Return the [x, y] coordinate for the center point of the cell that contains the specified text.  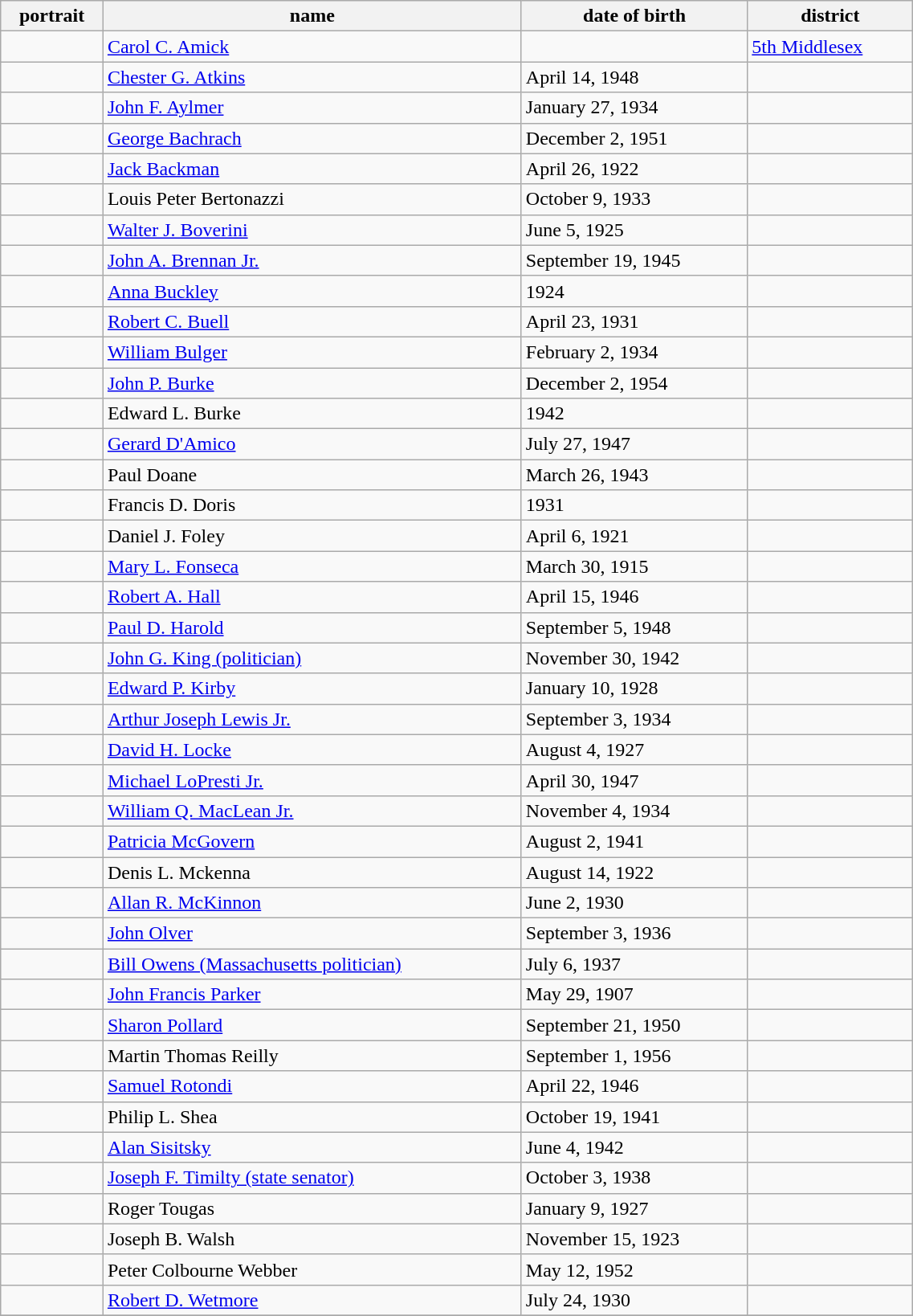
January 9, 1927 [634, 1208]
July 6, 1937 [634, 964]
Joseph B. Walsh [312, 1239]
May 29, 1907 [634, 995]
Roger Tougas [312, 1208]
September 1, 1956 [634, 1056]
November 30, 1942 [634, 658]
Anna Buckley [312, 291]
district [830, 16]
Joseph F. Timilty (state senator) [312, 1178]
Sharon Pollard [312, 1025]
December 2, 1954 [634, 383]
August 2, 1941 [634, 841]
Robert A. Hall [312, 597]
George Bachrach [312, 138]
June 4, 1942 [634, 1147]
Robert C. Buell [312, 321]
name [312, 16]
April 14, 1948 [634, 77]
December 2, 1951 [634, 138]
March 30, 1915 [634, 566]
Martin Thomas Reilly [312, 1056]
April 6, 1921 [634, 536]
Arthur Joseph Lewis Jr. [312, 719]
John G. King (politician) [312, 658]
October 19, 1941 [634, 1117]
July 27, 1947 [634, 444]
September 5, 1948 [634, 627]
July 24, 1930 [634, 1300]
Carol C. Amick [312, 47]
Edward P. Kirby [312, 689]
Patricia McGovern [312, 841]
Philip L. Shea [312, 1117]
1924 [634, 291]
August 14, 1922 [634, 872]
April 23, 1931 [634, 321]
Jack Backman [312, 169]
William Q. MacLean Jr. [312, 811]
August 4, 1927 [634, 750]
January 27, 1934 [634, 108]
September 3, 1934 [634, 719]
January 10, 1928 [634, 689]
April 30, 1947 [634, 780]
John A. Brennan Jr. [312, 260]
Daniel J. Foley [312, 536]
June 2, 1930 [634, 903]
Louis Peter Bertonazzi [312, 199]
February 2, 1934 [634, 352]
Robert D. Wetmore [312, 1300]
October 9, 1933 [634, 199]
Chester G. Atkins [312, 77]
Alan Sisitsky [312, 1147]
Samuel Rotondi [312, 1086]
September 19, 1945 [634, 260]
April 26, 1922 [634, 169]
Paul D. Harold [312, 627]
1931 [634, 505]
Paul Doane [312, 475]
Francis D. Doris [312, 505]
John Olver [312, 934]
June 5, 1925 [634, 230]
Bill Owens (Massachusetts politician) [312, 964]
November 15, 1923 [634, 1239]
October 3, 1938 [634, 1178]
portrait [52, 16]
Michael LoPresti Jr. [312, 780]
John F. Aylmer [312, 108]
5th Middlesex [830, 47]
November 4, 1934 [634, 811]
David H. Locke [312, 750]
May 12, 1952 [634, 1269]
Allan R. McKinnon [312, 903]
Edward L. Burke [312, 414]
William Bulger [312, 352]
Gerard D'Amico [312, 444]
April 22, 1946 [634, 1086]
Walter J. Boverini [312, 230]
John P. Burke [312, 383]
Mary L. Fonseca [312, 566]
John Francis Parker [312, 995]
1942 [634, 414]
September 3, 1936 [634, 934]
Peter Colbourne Webber [312, 1269]
date of birth [634, 16]
September 21, 1950 [634, 1025]
March 26, 1943 [634, 475]
April 15, 1946 [634, 597]
Denis L. Mckenna [312, 872]
